Extract the (X, Y) coordinate from the center of the cell holding the provided text.  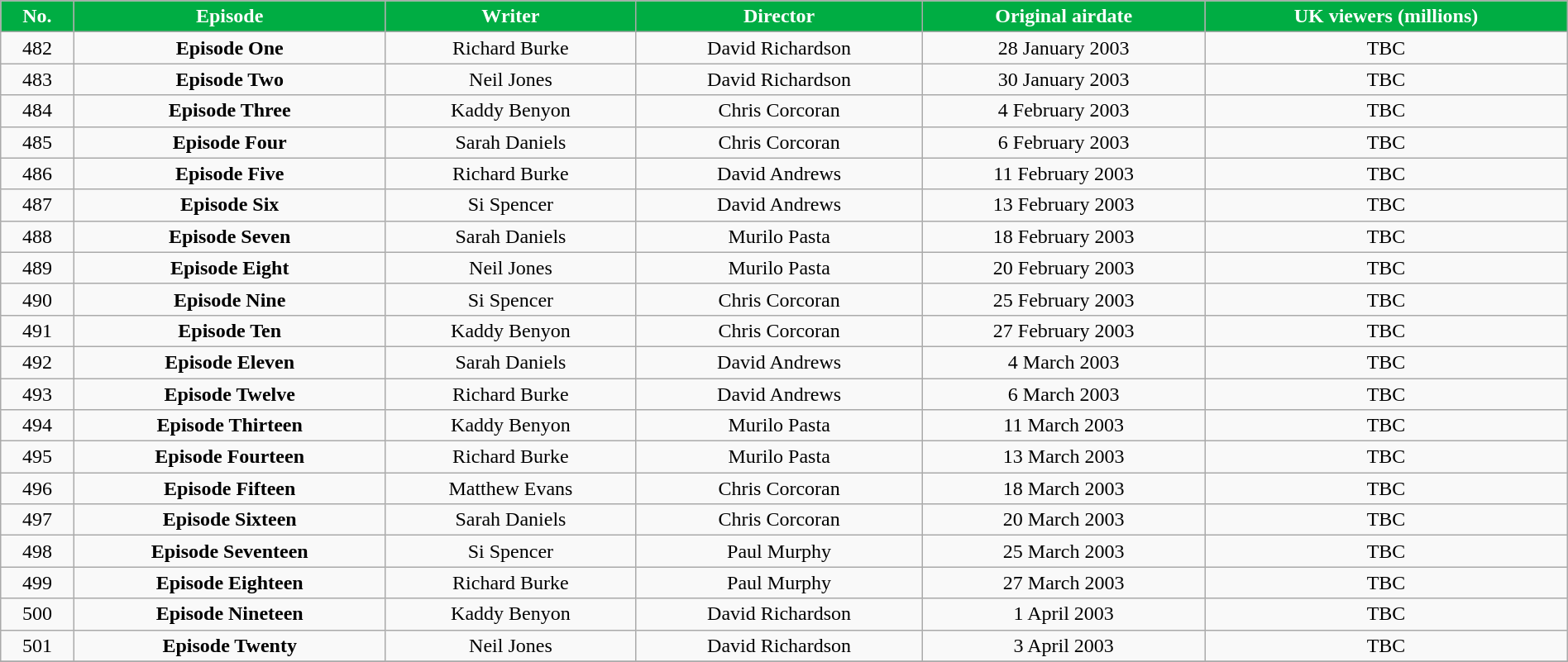
Episode Nineteen (230, 614)
Episode Seven (230, 236)
18 March 2003 (1064, 488)
Episode Two (230, 79)
11 March 2003 (1064, 426)
482 (37, 48)
500 (37, 614)
Episode Four (230, 142)
18 February 2003 (1064, 236)
1 April 2003 (1064, 614)
490 (37, 299)
4 February 2003 (1064, 111)
Episode Sixteen (230, 520)
487 (37, 205)
501 (37, 645)
25 February 2003 (1064, 299)
UK viewers (millions) (1386, 17)
27 February 2003 (1064, 331)
28 January 2003 (1064, 48)
491 (37, 331)
499 (37, 583)
Episode Eleven (230, 362)
Episode Twenty (230, 645)
6 February 2003 (1064, 142)
Episode Seventeen (230, 551)
4 March 2003 (1064, 362)
498 (37, 551)
Episode Twelve (230, 394)
Episode Five (230, 174)
Episode (230, 17)
485 (37, 142)
20 March 2003 (1064, 520)
Matthew Evans (510, 488)
25 March 2003 (1064, 551)
Episode Nine (230, 299)
486 (37, 174)
Episode Eighteen (230, 583)
20 February 2003 (1064, 268)
27 March 2003 (1064, 583)
6 March 2003 (1064, 394)
497 (37, 520)
Writer (510, 17)
493 (37, 394)
Episode Six (230, 205)
13 March 2003 (1064, 457)
Episode One (230, 48)
Original airdate (1064, 17)
Episode Ten (230, 331)
483 (37, 79)
Episode Eight (230, 268)
30 January 2003 (1064, 79)
495 (37, 457)
484 (37, 111)
13 February 2003 (1064, 205)
No. (37, 17)
496 (37, 488)
Episode Fourteen (230, 457)
11 February 2003 (1064, 174)
Director (779, 17)
Episode Fifteen (230, 488)
Episode Three (230, 111)
3 April 2003 (1064, 645)
492 (37, 362)
494 (37, 426)
Episode Thirteen (230, 426)
489 (37, 268)
488 (37, 236)
